Return the [x, y] coordinate for the center point of the cell that contains the specified text.  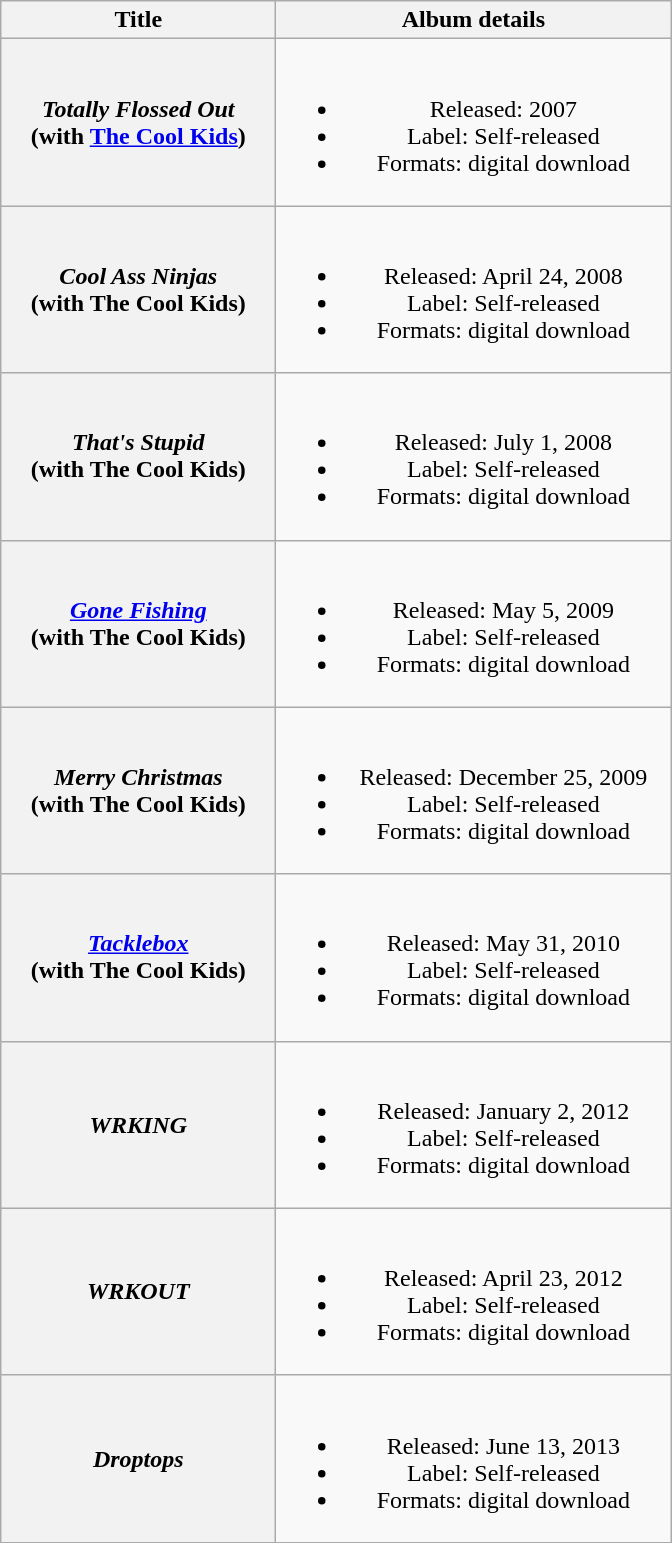
Released: April 23, 2012Label: Self-releasedFormats: digital download [474, 1292]
Released: May 31, 2010Label: Self-releasedFormats: digital download [474, 958]
Released: April 24, 2008Label: Self-releasedFormats: digital download [474, 290]
Title [138, 20]
That's Stupid(with The Cool Kids) [138, 456]
Released: December 25, 2009Label: Self-releasedFormats: digital download [474, 790]
Released: May 5, 2009Label: Self-releasedFormats: digital download [474, 624]
Released: June 13, 2013Label: Self-releasedFormats: digital download [474, 1458]
Released: July 1, 2008Label: Self-releasedFormats: digital download [474, 456]
Album details [474, 20]
Released: 2007Label: Self-releasedFormats: digital download [474, 122]
Cool Ass Ninjas(with The Cool Kids) [138, 290]
Totally Flossed Out(with The Cool Kids) [138, 122]
Droptops [138, 1458]
WRKOUT [138, 1292]
Released: January 2, 2012Label: Self-releasedFormats: digital download [474, 1124]
Tacklebox(with The Cool Kids) [138, 958]
Gone Fishing(with The Cool Kids) [138, 624]
WRKING [138, 1124]
Merry Christmas(with The Cool Kids) [138, 790]
